Pinpoint the cell where the given text exists, returning its (x, y) midpoint coordinate. 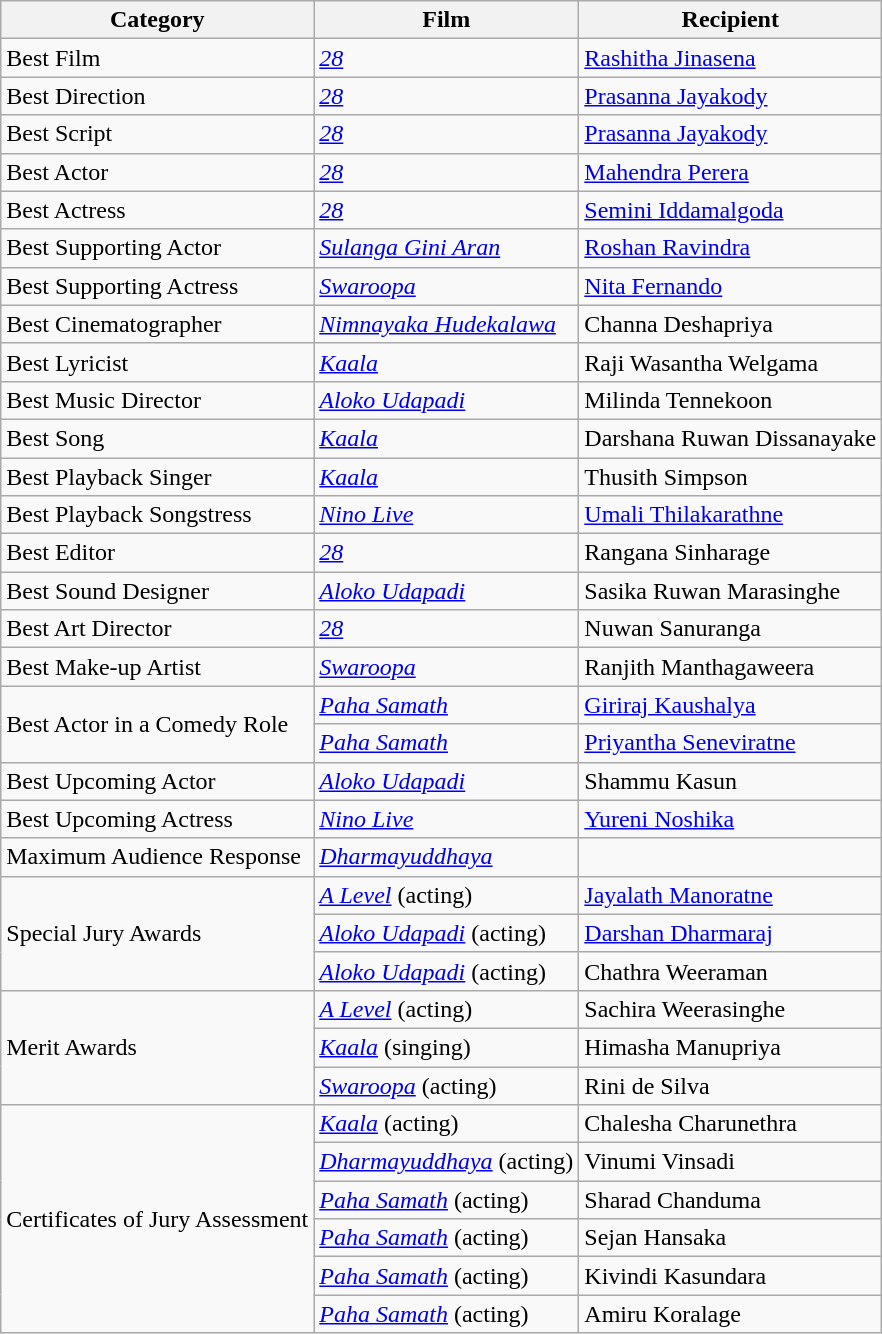
Rini de Silva (730, 1085)
Rashitha Jinasena (730, 58)
Dharmayuddhaya (446, 857)
Roshan Ravindra (730, 248)
Swaroopa (acting) (446, 1085)
Darshana Ruwan Dissanayake (730, 438)
Yureni Noshika (730, 819)
Dharmayuddhaya (acting) (446, 1162)
Priyantha Seneviratne (730, 743)
Giriraj Kaushalya (730, 705)
Best Upcoming Actor (158, 781)
Best Direction (158, 96)
Chalesha Charunethra (730, 1124)
Nimnayaka Hudekalawa (446, 324)
Jayalath Manoratne (730, 895)
Channa Deshapriya (730, 324)
Merit Awards (158, 1047)
Rangana Sinharage (730, 553)
Best Make-up Artist (158, 667)
Sasika Ruwan Marasinghe (730, 591)
Best Editor (158, 553)
Best Script (158, 134)
Best Actor (158, 172)
Mahendra Perera (730, 172)
Kivindi Kasundara (730, 1276)
Sharad Chanduma (730, 1200)
Umali Thilakarathne (730, 515)
Kaala (singing) (446, 1047)
Shammu Kasun (730, 781)
Ranjith Manthagaweera (730, 667)
Sachira Weerasinghe (730, 1009)
Special Jury Awards (158, 933)
Best Music Director (158, 400)
Best Actor in a Comedy Role (158, 724)
Chathra Weeraman (730, 971)
Best Supporting Actress (158, 286)
Category (158, 20)
Best Actress (158, 210)
Maximum Audience Response (158, 857)
Nuwan Sanuranga (730, 629)
Amiru Koralage (730, 1314)
Himasha Manupriya (730, 1047)
Kaala (acting) (446, 1124)
Darshan Dharmaraj (730, 933)
Best Cinematographer (158, 324)
Best Playback Songstress (158, 515)
Recipient (730, 20)
Vinumi Vinsadi (730, 1162)
Best Playback Singer (158, 477)
Film (446, 20)
Sejan Hansaka (730, 1238)
Sulanga Gini Aran (446, 248)
Best Art Director (158, 629)
Best Film (158, 58)
Nita Fernando (730, 286)
Best Upcoming Actress (158, 819)
Milinda Tennekoon (730, 400)
Best Song (158, 438)
Best Supporting Actor (158, 248)
Best Sound Designer (158, 591)
Raji Wasantha Welgama (730, 362)
Semini Iddamalgoda (730, 210)
Thusith Simpson (730, 477)
Certificates of Jury Assessment (158, 1219)
Best Lyricist (158, 362)
